Output the (x, y) coordinate of the center of the cell containing the given text.  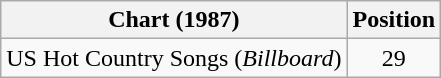
US Hot Country Songs (Billboard) (174, 58)
Position (394, 20)
29 (394, 58)
Chart (1987) (174, 20)
